Pinpoint the cell where the given text exists, returning its [X, Y] midpoint coordinate. 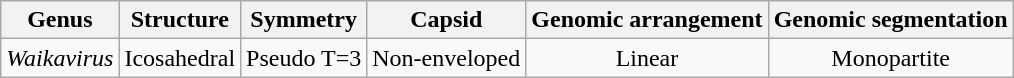
Genus [60, 20]
Structure [180, 20]
Monopartite [890, 58]
Waikavirus [60, 58]
Symmetry [304, 20]
Genomic arrangement [647, 20]
Pseudo T=3 [304, 58]
Non-enveloped [446, 58]
Icosahedral [180, 58]
Genomic segmentation [890, 20]
Capsid [446, 20]
Linear [647, 58]
